Capture the cell that displays the provided text and extract its [X, Y] central coordinate. 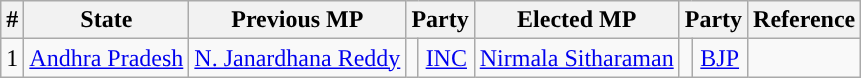
Elected MP [576, 20]
Reference [804, 20]
Andhra Pradesh [106, 58]
1 [12, 58]
BJP [720, 58]
INC [446, 58]
State [106, 20]
Previous MP [298, 20]
N. Janardhana Reddy [298, 58]
Nirmala Sitharaman [576, 58]
# [12, 20]
